For the text-containing cell, return its midpoint in [X, Y] coordinate format. 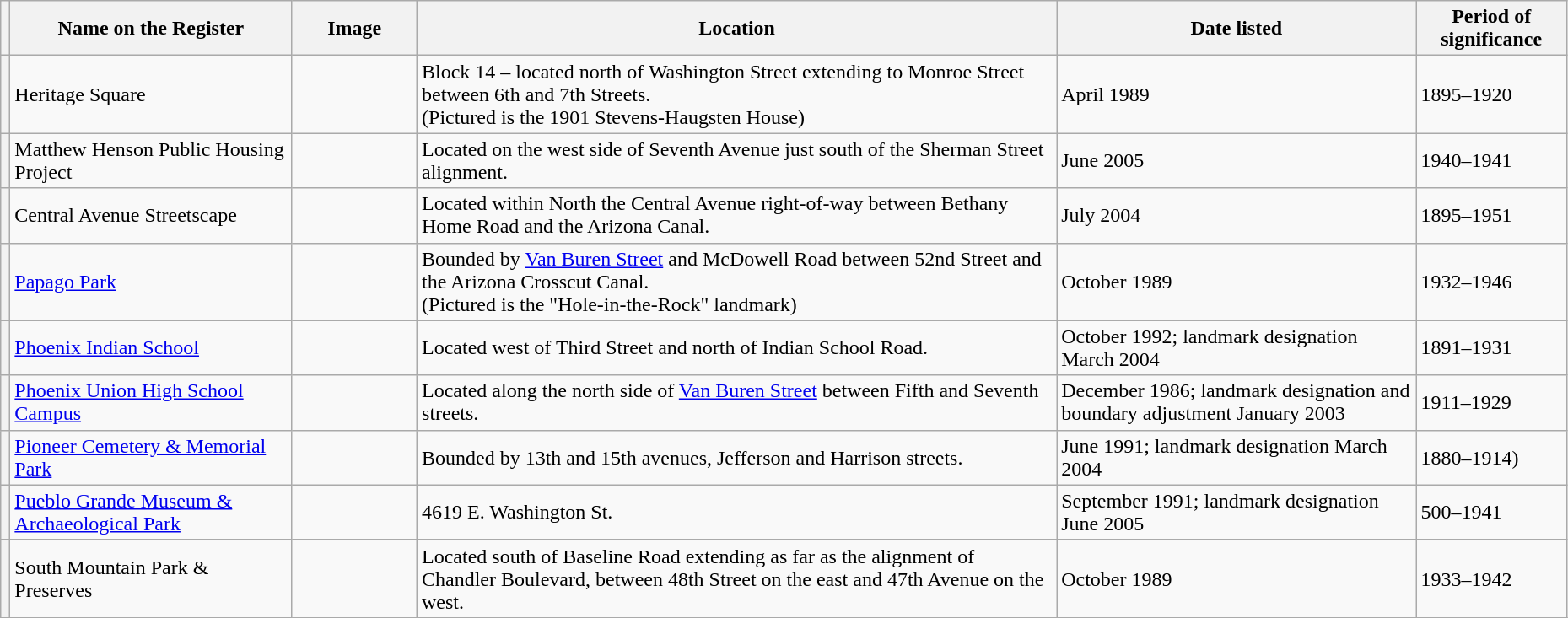
Period of significance [1491, 29]
Matthew Henson Public Housing Project [151, 160]
June 1991; landmark designation March 2004 [1237, 457]
1895–1920 [1491, 94]
Located along the north side of Van Buren Street between Fifth and Seventh streets. [737, 403]
September 1991; landmark designation June 2005 [1237, 513]
October 1992; landmark designation March 2004 [1237, 347]
4619 E. Washington St. [737, 513]
Pueblo Grande Museum & Archaeological Park [151, 513]
1933–1942 [1491, 578]
June 2005 [1237, 160]
Located west of Third Street and north of Indian School Road. [737, 347]
December 1986; landmark designation and boundary adjustment January 2003 [1237, 403]
July 2004 [1237, 216]
Papago Park [151, 282]
Bounded by 13th and 15th avenues, Jefferson and Harrison streets. [737, 457]
1880–1914) [1491, 457]
Image [354, 29]
Date listed [1237, 29]
Phoenix Union High School Campus [151, 403]
1932–1946 [1491, 282]
1911–1929 [1491, 403]
Pioneer Cemetery & Memorial Park [151, 457]
1895–1951 [1491, 216]
Location [737, 29]
Located within North the Central Avenue right-of-way between Bethany Home Road and the Arizona Canal. [737, 216]
1940–1941 [1491, 160]
Bounded by Van Buren Street and McDowell Road between 52nd Street and the Arizona Crosscut Canal. (Pictured is the "Hole-in-the-Rock" landmark) [737, 282]
Name on the Register [151, 29]
April 1989 [1237, 94]
Located on the west side of Seventh Avenue just south of the Sherman Street alignment. [737, 160]
Heritage Square [151, 94]
Located south of Baseline Road extending as far as the alignment of Chandler Boulevard, between 48th Street on the east and 47th Avenue on the west. [737, 578]
Block 14 – located north of Washington Street extending to Monroe Street between 6th and 7th Streets. (Pictured is the 1901 Stevens-Haugsten House) [737, 94]
South Mountain Park & Preserves [151, 578]
1891–1931 [1491, 347]
Phoenix Indian School [151, 347]
500–1941 [1491, 513]
Central Avenue Streetscape [151, 216]
